Determine the (x, y) coordinate at the center of the cell enclosing the given text.  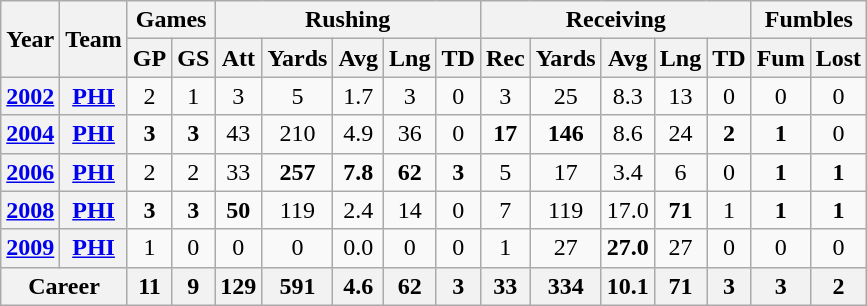
8.6 (628, 134)
11 (149, 286)
27.0 (628, 248)
25 (566, 96)
9 (194, 286)
2.4 (358, 210)
43 (238, 134)
Team (94, 39)
24 (680, 134)
146 (566, 134)
6 (680, 172)
Rushing (348, 20)
7.8 (358, 172)
129 (238, 286)
8.3 (628, 96)
2009 (30, 248)
36 (410, 134)
1.7 (358, 96)
4.6 (358, 286)
3.4 (628, 172)
17.0 (628, 210)
Year (30, 39)
Lost (838, 58)
257 (298, 172)
10.1 (628, 286)
2004 (30, 134)
14 (410, 210)
2008 (30, 210)
Att (238, 58)
Fumbles (808, 20)
4.9 (358, 134)
0.0 (358, 248)
GS (194, 58)
Career (64, 286)
50 (238, 210)
Fum (780, 58)
334 (566, 286)
13 (680, 96)
210 (298, 134)
7 (505, 210)
2002 (30, 96)
591 (298, 286)
Receiving (616, 20)
Rec (505, 58)
2006 (30, 172)
GP (149, 58)
Games (170, 20)
